Locate the cell with the specified text and output its (x, y) center coordinate. 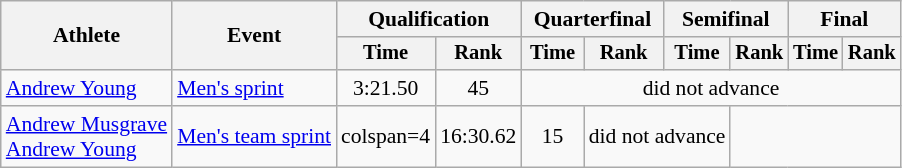
Athlete (86, 36)
16:30.62 (478, 136)
3:21.50 (386, 88)
Andrew MusgraveAndrew Young (86, 136)
colspan=4 (386, 136)
Final (844, 19)
Event (254, 36)
15 (552, 136)
Men's team sprint (254, 136)
Quarterfinal (592, 19)
Semifinal (726, 19)
Andrew Young (86, 88)
45 (478, 88)
Qualification (428, 19)
Men's sprint (254, 88)
